Locate the cell with the specified text and output its (X, Y) center coordinate. 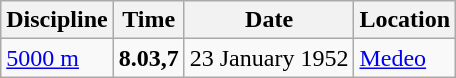
Medeo (405, 58)
Date (269, 20)
Location (405, 20)
5000 m (57, 58)
23 January 1952 (269, 58)
8.03,7 (148, 58)
Time (148, 20)
Discipline (57, 20)
